Determine the [X, Y] coordinate at the center of the cell enclosing the given text.  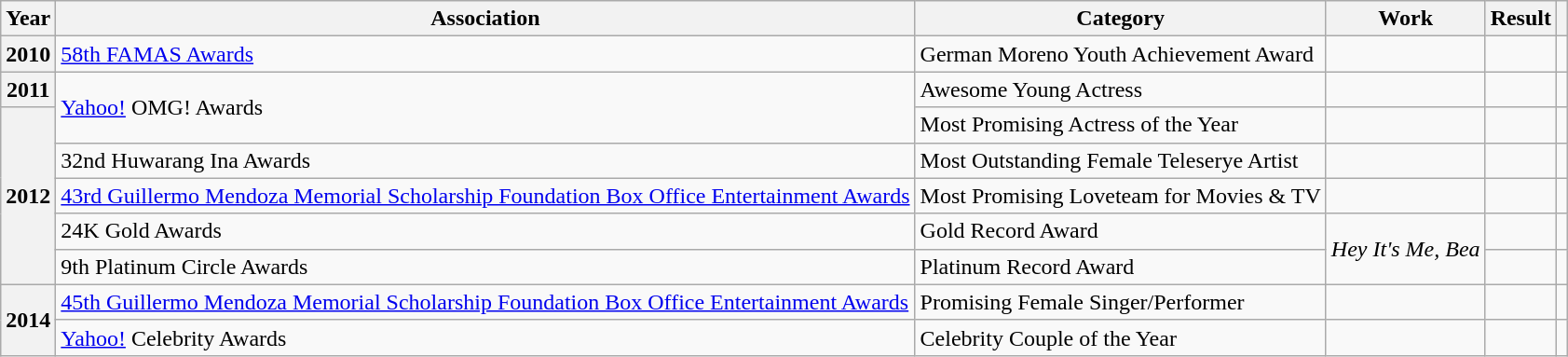
Platinum Record Award [1120, 267]
Promising Female Singer/Performer [1120, 302]
German Moreno Youth Achievement Award [1120, 54]
Category [1120, 19]
Work [1405, 19]
Result [1520, 19]
Most Promising Actress of the Year [1120, 125]
Association [485, 19]
Year [28, 19]
Yahoo! OMG! Awards [485, 107]
2014 [28, 320]
24K Gold Awards [485, 231]
32nd Huwarang Ina Awards [485, 160]
Most Promising Loveteam for Movies & TV [1120, 196]
Yahoo! Celebrity Awards [485, 337]
Hey It's Me, Bea [1405, 249]
45th Guillermo Mendoza Memorial Scholarship Foundation Box Office Entertainment Awards [485, 302]
2010 [28, 54]
Awesome Young Actress [1120, 89]
9th Platinum Circle Awards [485, 267]
Celebrity Couple of the Year [1120, 337]
2011 [28, 89]
Gold Record Award [1120, 231]
2012 [28, 196]
Most Outstanding Female Teleserye Artist [1120, 160]
58th FAMAS Awards [485, 54]
43rd Guillermo Mendoza Memorial Scholarship Foundation Box Office Entertainment Awards [485, 196]
